Return (X, Y) of the center of cell containing provided text 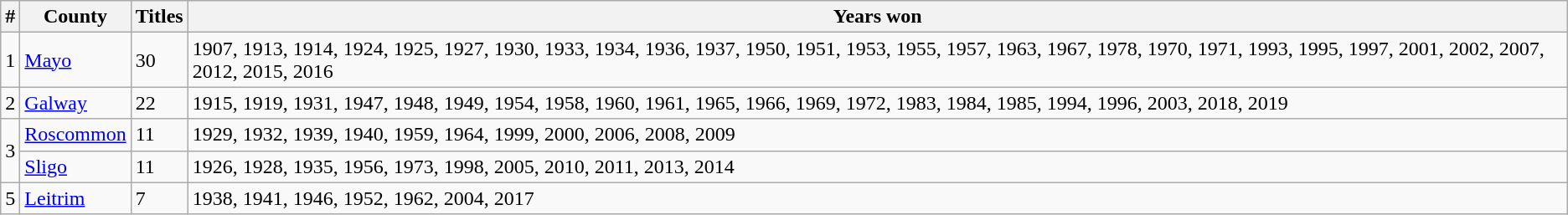
7 (159, 198)
1926, 1928, 1935, 1956, 1973, 1998, 2005, 2010, 2011, 2013, 2014 (878, 166)
Titles (159, 17)
5 (10, 198)
30 (159, 60)
1 (10, 60)
Mayo (75, 60)
1938, 1941, 1946, 1952, 1962, 2004, 2017 (878, 198)
2 (10, 103)
# (10, 17)
1929, 1932, 1939, 1940, 1959, 1964, 1999, 2000, 2006, 2008, 2009 (878, 135)
Roscommon (75, 135)
1915, 1919, 1931, 1947, 1948, 1949, 1954, 1958, 1960, 1961, 1965, 1966, 1969, 1972, 1983, 1984, 1985, 1994, 1996, 2003, 2018, 2019 (878, 103)
3 (10, 151)
County (75, 17)
22 (159, 103)
Sligo (75, 166)
Leitrim (75, 198)
Years won (878, 17)
Galway (75, 103)
